Scan for the cell matching the given text and deliver its (X, Y) coordinate at center. 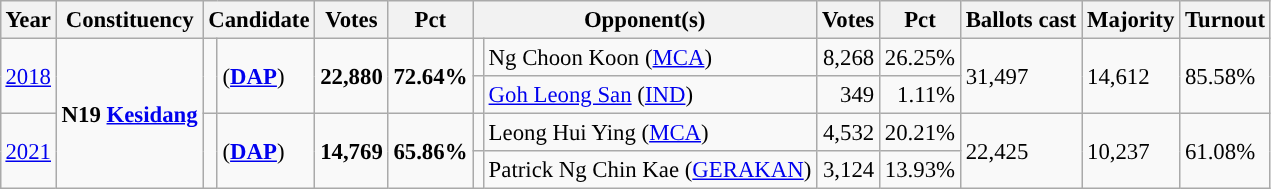
3,124 (848, 170)
Year (28, 20)
1.11% (920, 95)
349 (848, 95)
2018 (28, 76)
N19 Kesidang (130, 113)
14,612 (1131, 76)
Ng Choon Koon (MCA) (650, 57)
4,532 (848, 133)
Leong Hui Ying (MCA) (650, 133)
Turnout (1226, 20)
31,497 (1020, 76)
22,880 (352, 76)
2021 (28, 152)
Constituency (130, 20)
14,769 (352, 152)
8,268 (848, 57)
65.86% (430, 152)
Ballots cast (1020, 20)
Goh Leong San (IND) (650, 95)
61.08% (1226, 152)
Majority (1131, 20)
72.64% (430, 76)
Patrick Ng Chin Kae (GERAKAN) (650, 170)
20.21% (920, 133)
Candidate (259, 20)
13.93% (920, 170)
85.58% (1226, 76)
Opponent(s) (645, 20)
22,425 (1020, 152)
10,237 (1131, 152)
26.25% (920, 57)
